From the cell containing the given text, extract its center point as [x, y] coordinate. 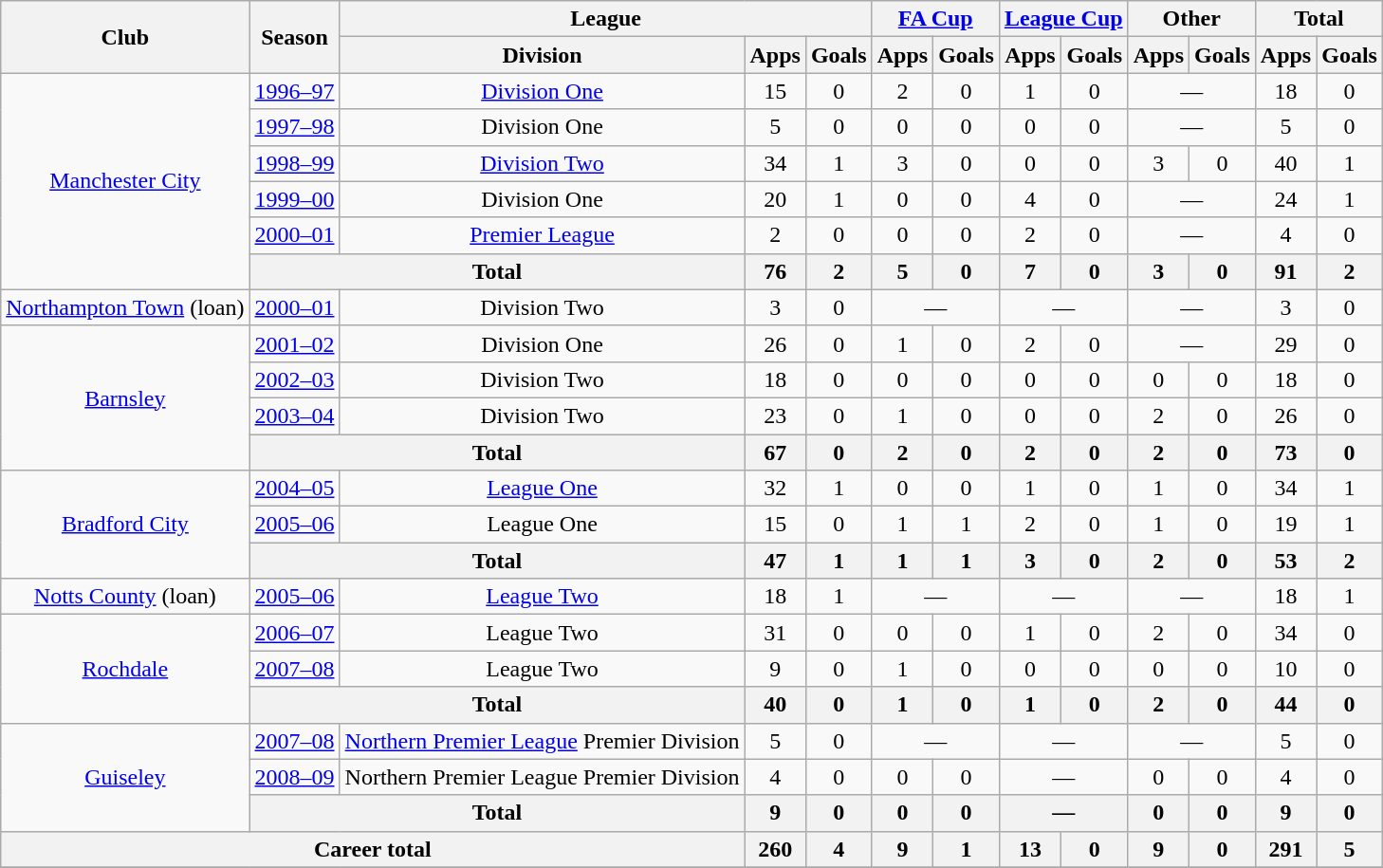
7 [1030, 271]
76 [775, 271]
2001–02 [294, 343]
260 [775, 849]
Manchester City [125, 181]
Bradford City [125, 525]
Guiseley [125, 777]
2003–04 [294, 416]
Season [294, 37]
2002–03 [294, 379]
291 [1285, 849]
Notts County (loan) [125, 597]
Barnsley [125, 397]
1999–00 [294, 199]
2004–05 [294, 489]
Other [1191, 19]
League [605, 19]
73 [1285, 452]
Northampton Town (loan) [125, 307]
League Cup [1063, 19]
13 [1030, 849]
23 [775, 416]
Premier League [543, 235]
47 [775, 561]
10 [1285, 669]
2008–09 [294, 777]
2006–07 [294, 633]
32 [775, 489]
1997–98 [294, 127]
31 [775, 633]
Rochdale [125, 669]
53 [1285, 561]
Division [543, 55]
29 [1285, 343]
Club [125, 37]
FA Cup [935, 19]
20 [775, 199]
Career total [373, 849]
24 [1285, 199]
44 [1285, 705]
19 [1285, 525]
67 [775, 452]
1996–97 [294, 91]
1998–99 [294, 163]
91 [1285, 271]
